For the text-containing cell, return its midpoint in (X, Y) coordinate format. 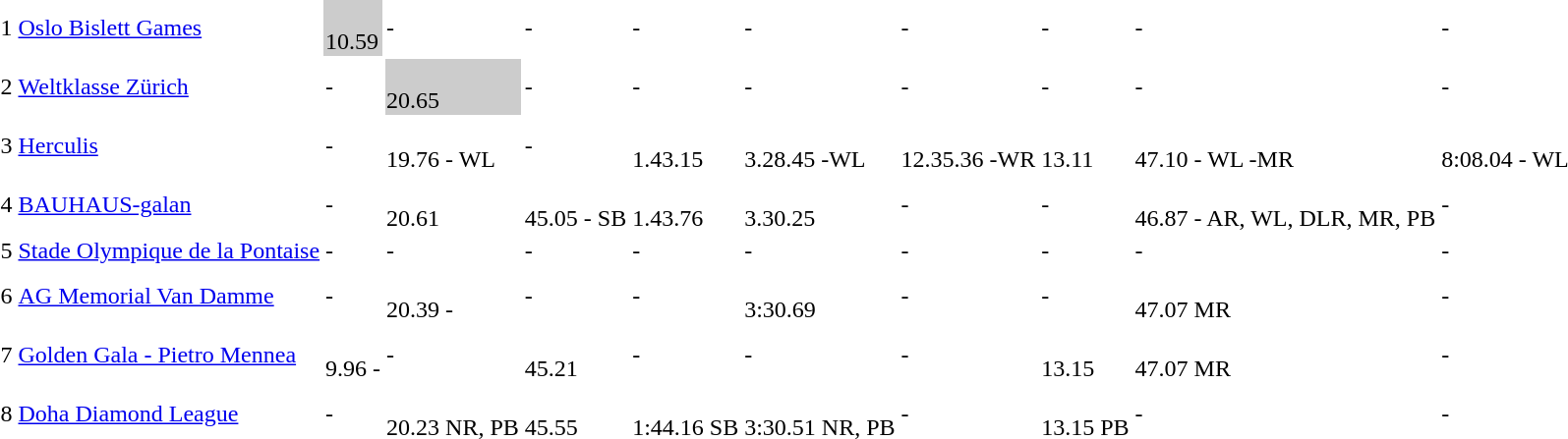
45.05 - SB (575, 204)
20.39 - (453, 297)
9.96 - (354, 356)
1.43.76 (686, 204)
Golden Gala - Pietro Mennea (169, 356)
45.21 (575, 356)
1.43.15 (686, 145)
3.28.45 -WL (820, 145)
AG Memorial Van Damme (169, 297)
20.65 (453, 86)
46.87 - AR, WL, DLR, MR, PB (1286, 204)
Weltklasse Zürich (169, 86)
10.59 (354, 27)
Stade Olympique de la Pontaise (169, 250)
20.61 (453, 204)
BAUHAUS-galan (169, 204)
19.76 - WL (453, 145)
47.10 - WL -MR (1286, 145)
Herculis (169, 145)
12.35.36 -WR (968, 145)
3.30.25 (820, 204)
13.15 (1085, 356)
Oslo Bislett Games (169, 27)
3:30.69 (820, 297)
13.11 (1085, 145)
